Pinpoint the cell where the given text exists, returning its (x, y) midpoint coordinate. 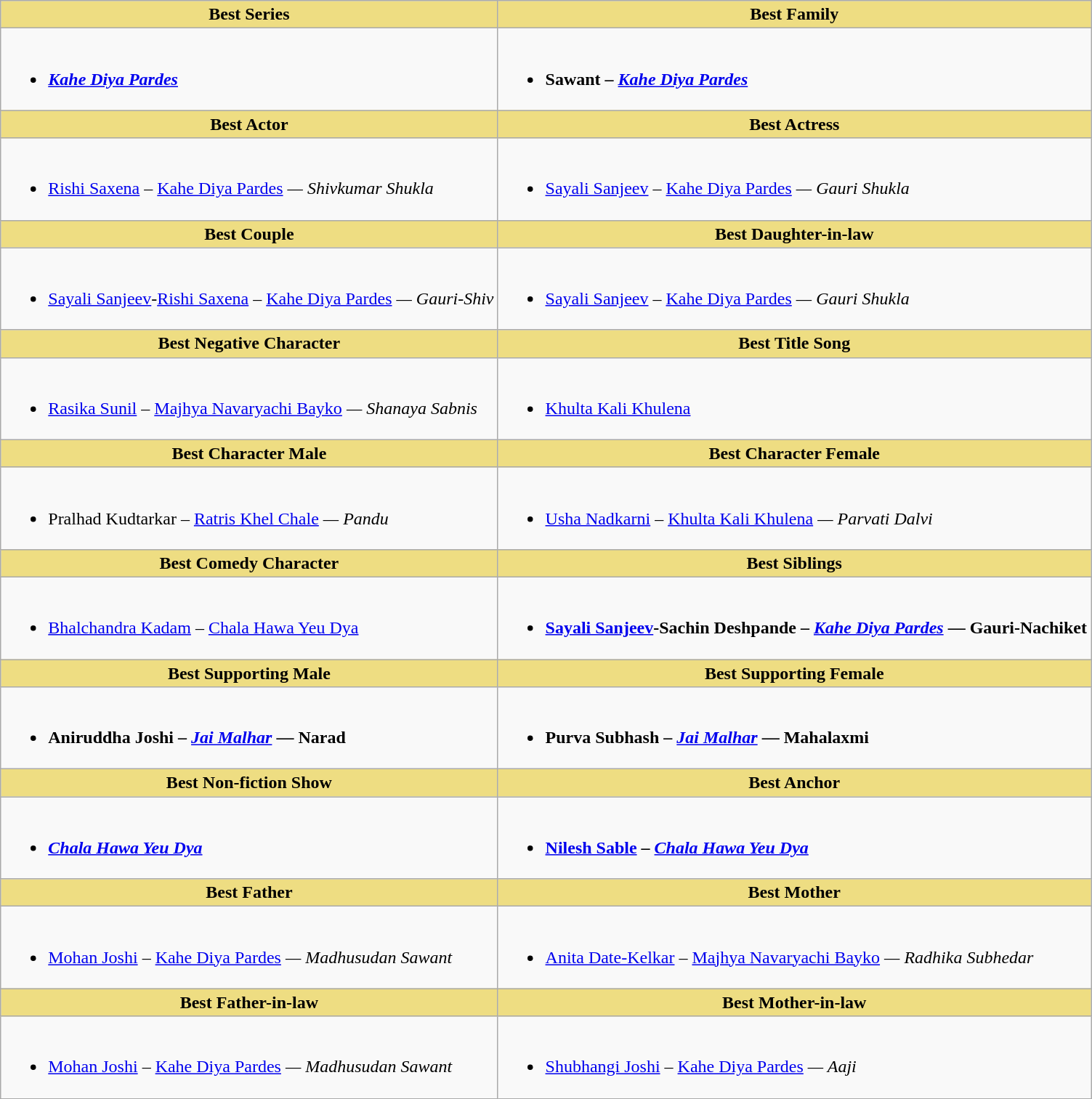
Bhalchandra Kadam – Chala Hawa Yeu Dya (249, 617)
Best Actress (794, 124)
Khulta Kali Khulena (794, 398)
Best Couple (249, 234)
Best Mother (794, 893)
Sawant – Kahe Diya Pardes (794, 70)
Best Father (249, 893)
Sayali Sanjeev-Sachin Deshpande – Kahe Diya Pardes — Gauri-Nachiket (794, 617)
Anita Date-Kelkar – Majhya Navaryachi Bayko — Radhika Subhedar (794, 947)
Chala Hawa Yeu Dya (249, 838)
Sayali Sanjeev-Rishi Saxena – Kahe Diya Pardes — Gauri-Shiv (249, 289)
Best Title Song (794, 344)
Pralhad Kudtarkar – Ratris Khel Chale — Pandu (249, 508)
Purva Subhash – Jai Malhar — Mahalaxmi (794, 728)
Best Series (249, 15)
Usha Nadkarni – Khulta Kali Khulena — Parvati Dalvi (794, 508)
Best Mother-in-law (794, 1002)
Best Comedy Character (249, 563)
Kahe Diya Pardes (249, 70)
Best Siblings (794, 563)
Best Non-fiction Show (249, 783)
Best Anchor (794, 783)
Best Supporting Female (794, 673)
Best Negative Character (249, 344)
Best Father-in-law (249, 1002)
Best Character Male (249, 453)
Best Daughter-in-law (794, 234)
Rishi Saxena – Kahe Diya Pardes — Shivkumar Shukla (249, 179)
Nilesh Sable – Chala Hawa Yeu Dya (794, 838)
Shubhangi Joshi – Kahe Diya Pardes — Aaji (794, 1058)
Best Supporting Male (249, 673)
Aniruddha Joshi – Jai Malhar — Narad (249, 728)
Best Character Female (794, 453)
Best Actor (249, 124)
Best Family (794, 15)
Rasika Sunil – Majhya Navaryachi Bayko — Shanaya Sabnis (249, 398)
